Detect which cell encompasses the target text, then output its [x, y] center coordinate. 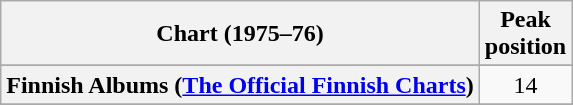
Chart (1975–76) [240, 34]
Finnish Albums (The Official Finnish Charts) [240, 85]
Peakposition [525, 34]
14 [525, 85]
